Provide the (x, y) coordinate of the cell's center where the given text is located.  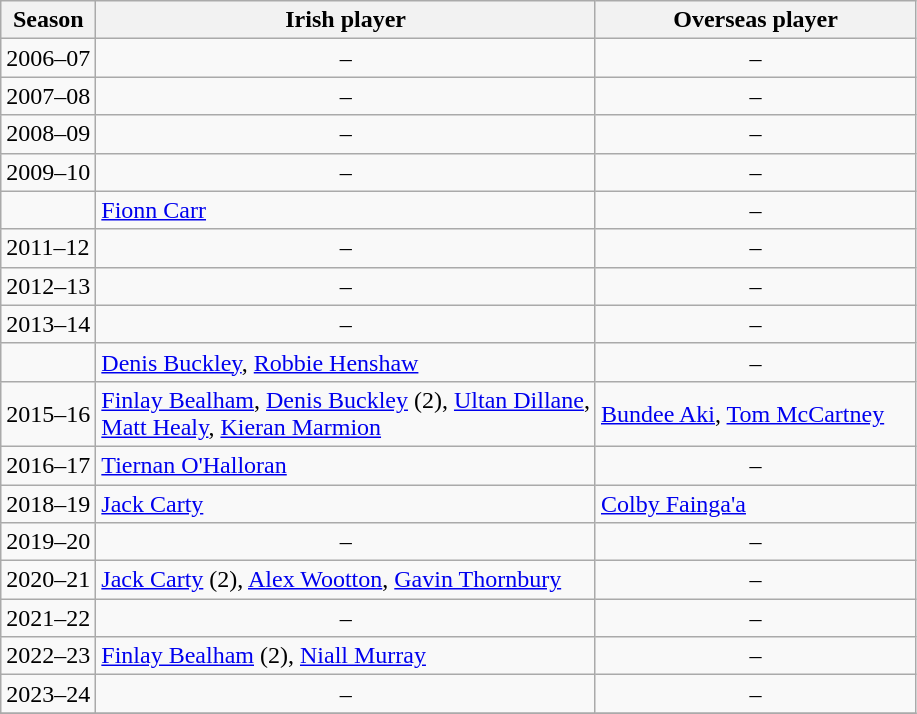
Denis Buckley, Robbie Henshaw (346, 362)
2018–19 (48, 503)
Season (48, 20)
2016–17 (48, 465)
Irish player (346, 20)
2007–08 (48, 96)
2015–16 (48, 414)
2012–13 (48, 286)
Colby Fainga'a (755, 503)
2023–24 (48, 694)
2011–12 (48, 248)
2008–09 (48, 134)
2019–20 (48, 542)
2006–07 (48, 58)
Overseas player (755, 20)
Finlay Bealham, Denis Buckley (2), Ultan Dillane, Matt Healy, Kieran Marmion (346, 414)
2009–10 (48, 172)
Jack Carty (346, 503)
Fionn Carr (346, 210)
Bundee Aki, Tom McCartney (755, 414)
2021–22 (48, 618)
Tiernan O'Halloran (346, 465)
2022–23 (48, 656)
2020–21 (48, 580)
Finlay Bealham (2), Niall Murray (346, 656)
2013–14 (48, 324)
Jack Carty (2), Alex Wootton, Gavin Thornbury (346, 580)
